From the cell containing the given text, extract its center point as [X, Y] coordinate. 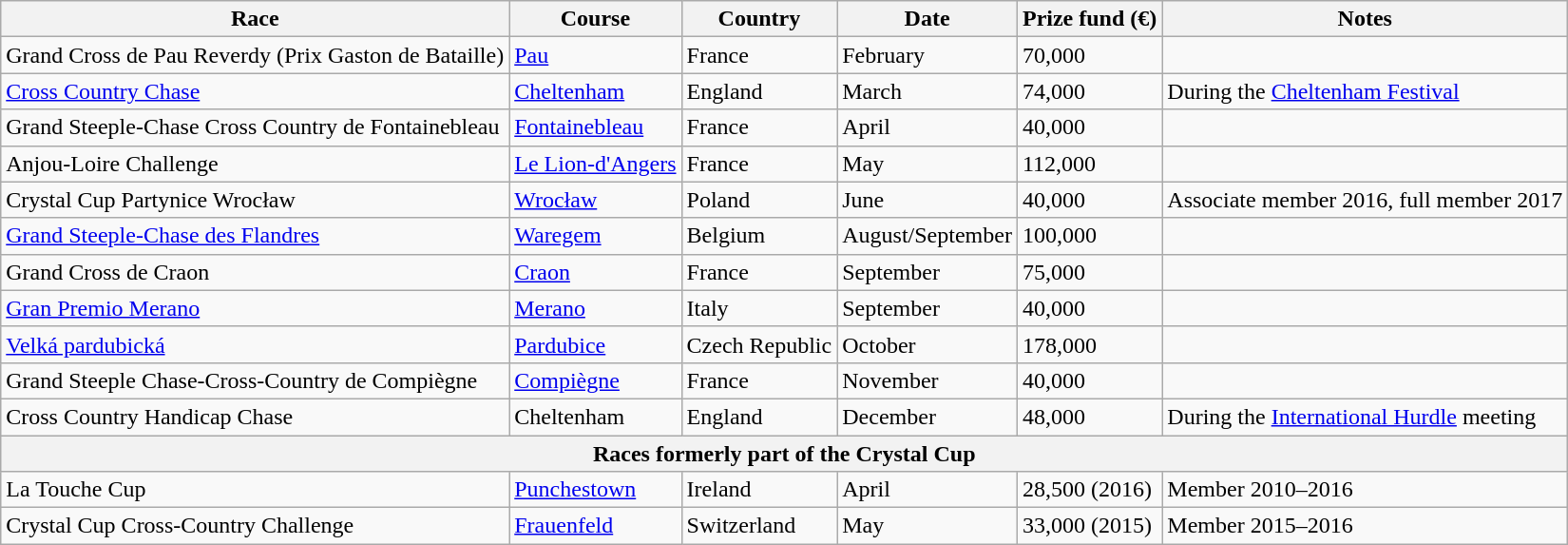
Punchestown [595, 490]
Switzerland [759, 526]
48,000 [1089, 417]
Belgium [759, 236]
Waregem [595, 236]
178,000 [1089, 344]
Course [595, 19]
December [927, 417]
Grand Steeple-Chase des Flandres [255, 236]
Craon [595, 272]
Grand Cross de Craon [255, 272]
Ireland [759, 490]
March [927, 91]
Associate member 2016, full member 2017 [1365, 200]
Notes [1365, 19]
Date [927, 19]
During the International Hurdle meeting [1365, 417]
Merano [595, 308]
Prize fund (€) [1089, 19]
Pardubice [595, 344]
Crystal Cup Partynice Wrocław [255, 200]
Poland [759, 200]
Fontainebleau [595, 127]
112,000 [1089, 164]
Member 2010–2016 [1365, 490]
28,500 (2016) [1089, 490]
Czech Republic [759, 344]
Grand Cross de Pau Reverdy (Prix Gaston de Bataille) [255, 55]
Race [255, 19]
Italy [759, 308]
Grand Steeple Chase-Cross-Country de Compiègne [255, 380]
Gran Premio Merano [255, 308]
Wrocław [595, 200]
33,000 (2015) [1089, 526]
Member 2015–2016 [1365, 526]
October [927, 344]
100,000 [1089, 236]
June [927, 200]
75,000 [1089, 272]
Velká pardubická [255, 344]
During the Cheltenham Festival [1365, 91]
La Touche Cup [255, 490]
Pau [595, 55]
Le Lion-d'Angers [595, 164]
Cross Country Chase [255, 91]
70,000 [1089, 55]
Crystal Cup Cross-Country Challenge [255, 526]
Anjou-Loire Challenge [255, 164]
Country [759, 19]
Compiègne [595, 380]
Frauenfeld [595, 526]
Cross Country Handicap Chase [255, 417]
Races formerly part of the Crystal Cup [785, 454]
74,000 [1089, 91]
February [927, 55]
August/September [927, 236]
Grand Steeple-Chase Cross Country de Fontainebleau [255, 127]
November [927, 380]
